Search for the cell housing the specified text and yield its (X, Y) center coordinate. 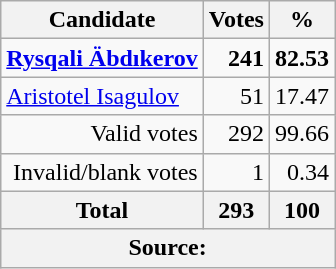
Invalid/blank votes (102, 172)
99.66 (302, 134)
0.34 (302, 172)
293 (236, 210)
Rysqali Äbdıkerov (102, 58)
Total (102, 210)
% (302, 20)
Aristotel Isagulov (102, 96)
17.47 (302, 96)
51 (236, 96)
100 (302, 210)
1 (236, 172)
241 (236, 58)
Votes (236, 20)
Valid votes (102, 134)
Candidate (102, 20)
Source: (168, 248)
82.53 (302, 58)
292 (236, 134)
